Identify which cell holds the provided text, then report its [X, Y] central coordinate. 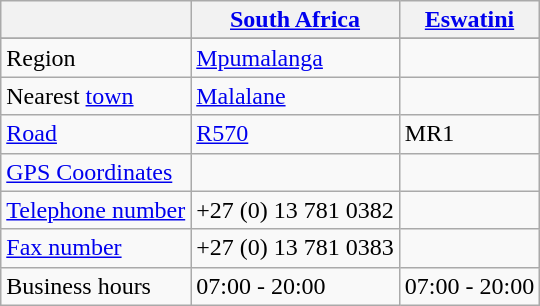
Fax number [96, 248]
Malalane [296, 96]
GPS Coordinates [96, 172]
MR1 [469, 134]
+27 (0) 13 781 0382 [296, 210]
R570 [296, 134]
Eswatini [469, 20]
Nearest town [96, 96]
Region [96, 58]
Business hours [96, 286]
Mpumalanga [296, 58]
South Africa [296, 20]
Road [96, 134]
+27 (0) 13 781 0383 [296, 248]
Telephone number [96, 210]
